For the text-containing cell, return its midpoint in [x, y] coordinate format. 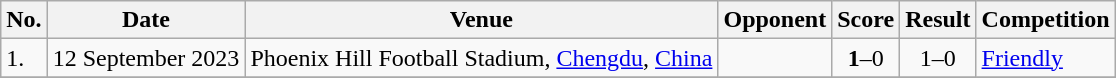
No. [24, 20]
Venue [482, 20]
Friendly [1046, 58]
Opponent [775, 20]
12 September 2023 [146, 58]
Competition [1046, 20]
Result [938, 20]
1. [24, 58]
Date [146, 20]
Score [866, 20]
Phoenix Hill Football Stadium, Chengdu, China [482, 58]
